Search for the cell housing the specified text and yield its (x, y) center coordinate. 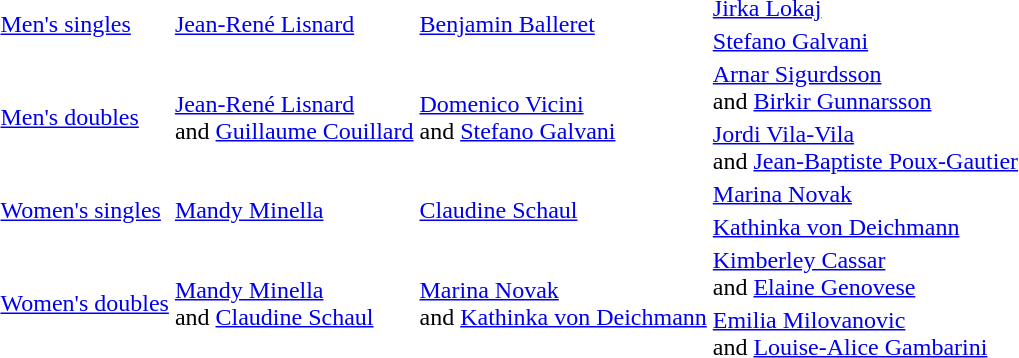
Kathinka von Deichmann (865, 227)
Claudine Schaul (563, 210)
Jordi Vila-Vilaand Jean-Baptiste Poux-Gautier (865, 148)
Jean-René Lisnardand Guillaume Couillard (294, 118)
Marina Novak (865, 194)
Mandy Minella (294, 210)
Arnar Sigurdssonand Birkir Gunnarsson (865, 88)
Kimberley Cassarand Elaine Genovese (865, 274)
Stefano Galvani (865, 41)
Domenico Viciniand Stefano Galvani (563, 118)
